Determine the (x, y) coordinate at the center of the cell enclosing the given text.  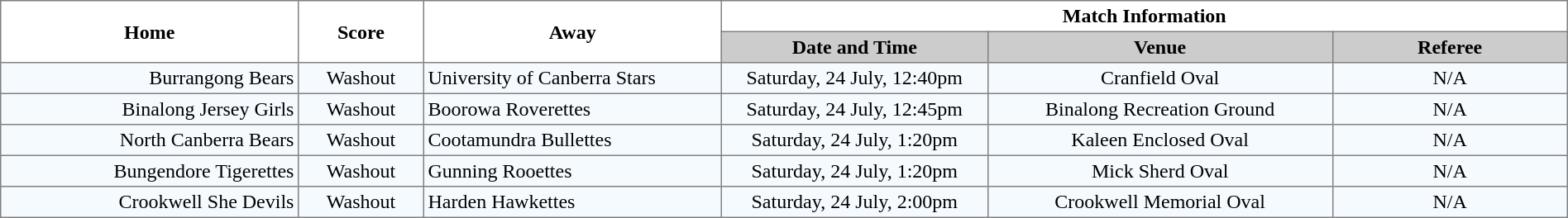
Saturday, 24 July, 12:40pm (854, 78)
Saturday, 24 July, 2:00pm (854, 202)
Home (150, 31)
Kaleen Enclosed Oval (1159, 140)
University of Canberra Stars (572, 78)
Burrangong Bears (150, 78)
Binalong Recreation Ground (1159, 109)
Match Information (1145, 17)
Harden Hawkettes (572, 202)
Saturday, 24 July, 12:45pm (854, 109)
Crookwell She Devils (150, 202)
Binalong Jersey Girls (150, 109)
Date and Time (854, 47)
Venue (1159, 47)
North Canberra Bears (150, 140)
Boorowa Roverettes (572, 109)
Bungendore Tigerettes (150, 171)
Referee (1450, 47)
Score (361, 31)
Gunning Rooettes (572, 171)
Crookwell Memorial Oval (1159, 202)
Cranfield Oval (1159, 78)
Cootamundra Bullettes (572, 140)
Mick Sherd Oval (1159, 171)
Away (572, 31)
